Detect which cell encompasses the target text, then output its (x, y) center coordinate. 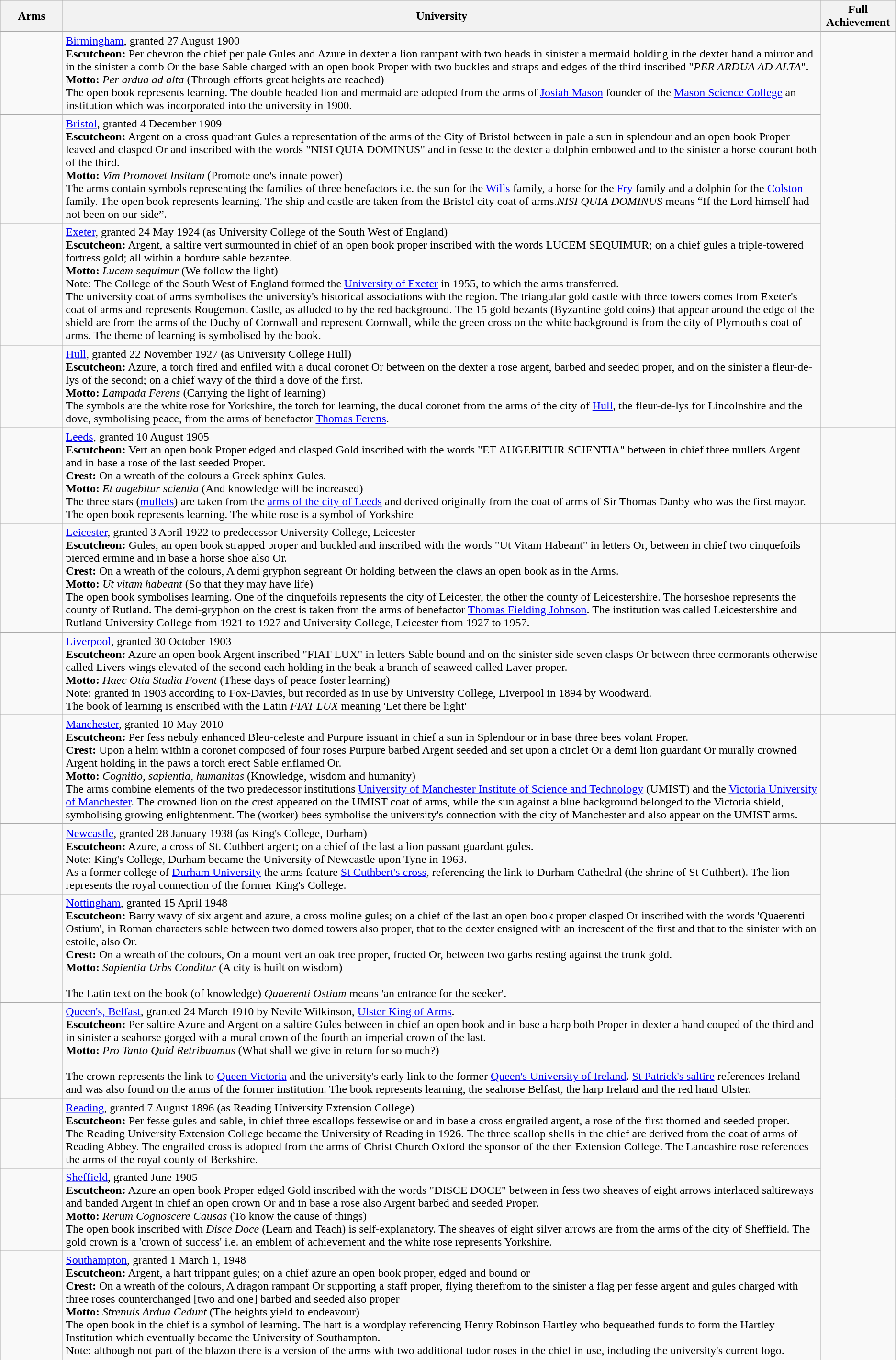
University (442, 16)
Full Achievement (858, 16)
Arms (32, 16)
